Scan for the cell matching the given text and deliver its (x, y) coordinate at center. 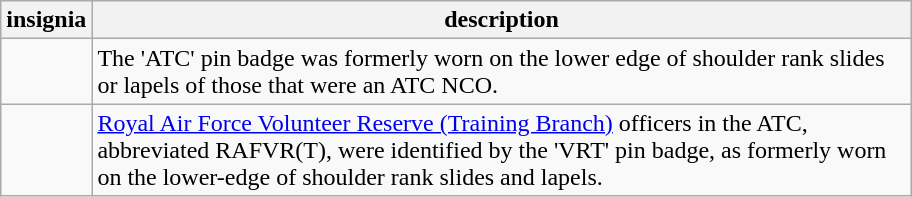
description (502, 20)
The 'ATC' pin badge was formerly worn on the lower edge of shoulder rank slides or lapels of those that were an ATC NCO. (502, 72)
insignia (46, 20)
